From the cell containing the given text, extract its center point as (x, y) coordinate. 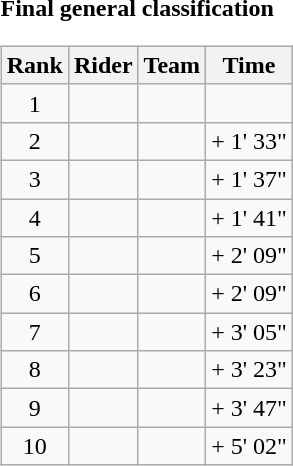
Rider (103, 65)
6 (34, 294)
+ 3' 47" (250, 408)
8 (34, 370)
4 (34, 217)
1 (34, 103)
+ 1' 41" (250, 217)
3 (34, 179)
Time (250, 65)
10 (34, 446)
+ 1' 33" (250, 141)
+ 3' 05" (250, 332)
Rank (34, 65)
+ 1' 37" (250, 179)
5 (34, 256)
7 (34, 332)
+ 5' 02" (250, 446)
2 (34, 141)
+ 3' 23" (250, 370)
Team (172, 65)
9 (34, 408)
